Extract the [x, y] coordinate from the center of the cell holding the provided text.  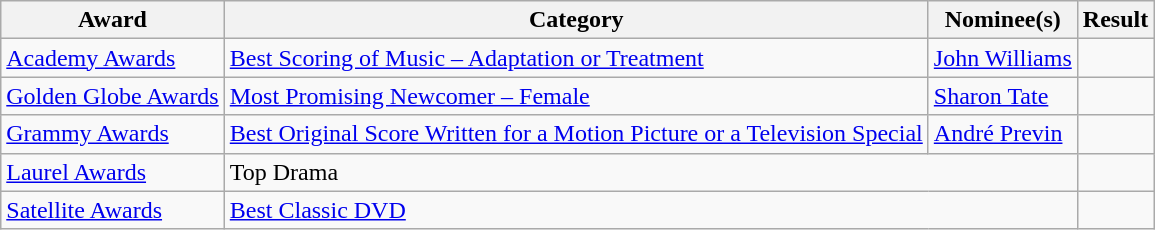
Academy Awards [113, 58]
Best Classic DVD [650, 210]
Grammy Awards [113, 134]
Best Scoring of Music – Adaptation or Treatment [576, 58]
Best Original Score Written for a Motion Picture or a Television Special [576, 134]
Result [1115, 20]
Laurel Awards [113, 172]
Golden Globe Awards [113, 96]
Most Promising Newcomer – Female [576, 96]
John Williams [1002, 58]
Top Drama [650, 172]
Nominee(s) [1002, 20]
Satellite Awards [113, 210]
André Previn [1002, 134]
Category [576, 20]
Sharon Tate [1002, 96]
Award [113, 20]
